Output the (x, y) coordinate of the center of the cell containing the given text.  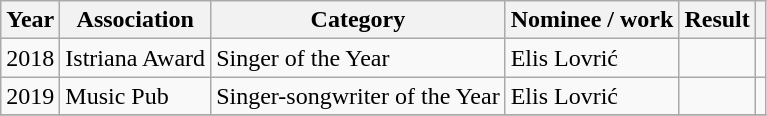
Singer of the Year (358, 58)
2018 (30, 58)
Singer-songwriter of the Year (358, 96)
Category (358, 20)
Year (30, 20)
Istriana Award (136, 58)
Nominee / work (592, 20)
2019 (30, 96)
Association (136, 20)
Music Pub (136, 96)
Result (717, 20)
